Find where the given text appears and provide that cell's center as [x, y] coordinate. 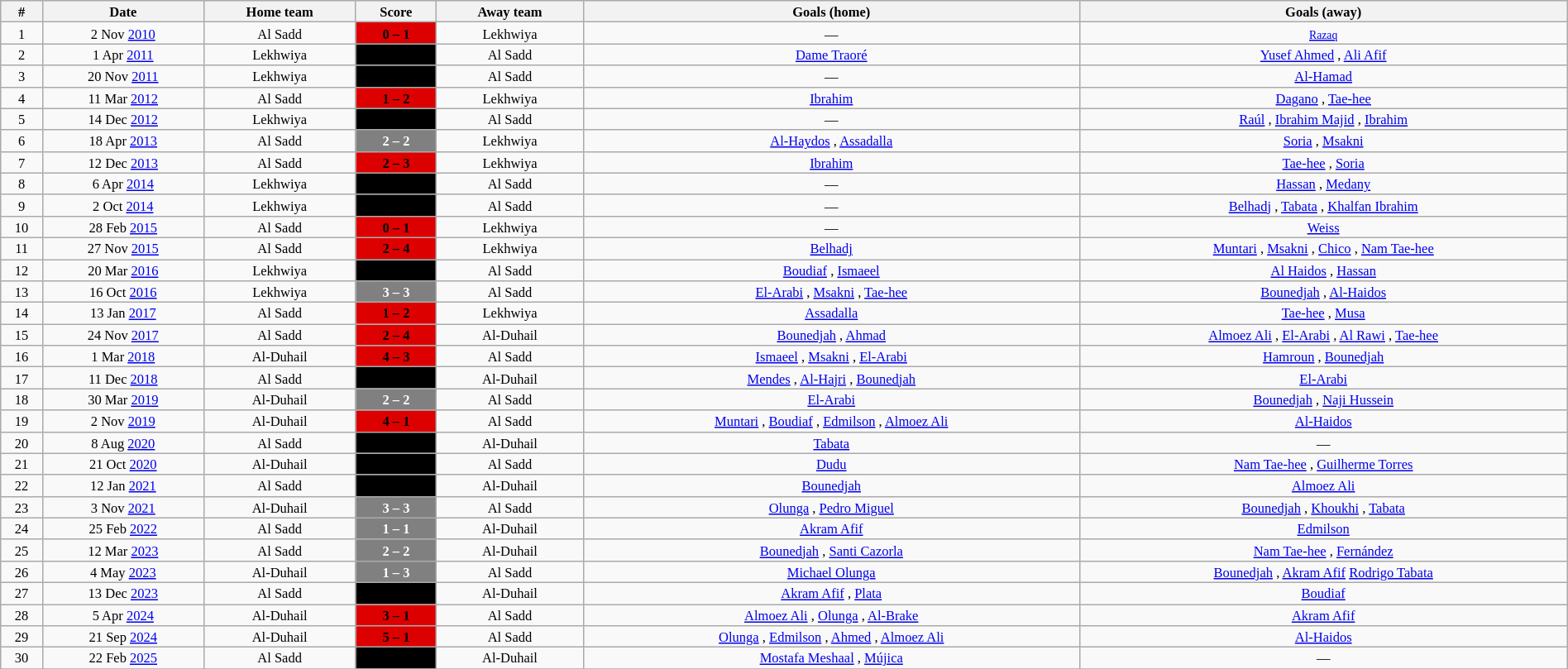
1 Mar 2018 [122, 356]
Dagano , Tae-hee [1323, 98]
21 Sep 2024 [122, 637]
Boudiaf [1323, 593]
Bounedjah [831, 485]
16 [22, 356]
# [22, 12]
Bounedjah , Ahmad [831, 335]
Bounedjah , Khoukhi , Tabata [1323, 507]
1 – 1 [395, 528]
2 [22, 55]
13 Dec 2023 [122, 593]
Tabata [831, 442]
Nam Tae-hee , Guilherme Torres [1323, 464]
24 [22, 528]
Al-Hamad [1323, 76]
Soria , Msakni [1323, 141]
16 Oct 2016 [122, 292]
Dame Traoré [831, 55]
Razaq [1323, 33]
20 [22, 442]
Ismaeel , Msakni , El-Arabi [831, 356]
30 Mar 2019 [122, 399]
29 [22, 637]
28 [22, 614]
25 [22, 550]
11 Mar 2012 [122, 98]
Date [122, 12]
Olunga , Pedro Miguel [831, 507]
21 [22, 464]
21 Oct 2020 [122, 464]
18 Apr 2013 [122, 141]
Almoez Ali [1323, 485]
15 [22, 335]
Edmilson [1323, 528]
4 – 3 [395, 356]
Boudiaf , Ismaeel [831, 270]
Assadalla [831, 313]
Bounedjah , Akram Afif Rodrigo Tabata [1323, 571]
28 Feb 2015 [122, 227]
10 [22, 227]
6 Apr 2014 [122, 184]
5 Apr 2024 [122, 614]
Away team [510, 12]
18 [22, 399]
13 Jan 2017 [122, 313]
12 Dec 2013 [122, 162]
27 [22, 593]
Mendes , Al-Hajri , Bounedjah [831, 378]
4 – 1 [395, 421]
26 [22, 571]
13 [22, 292]
Weiss [1323, 227]
Hassan , Medany [1323, 184]
2 – 0 [395, 658]
Michael Olunga [831, 571]
Raúl , Ibrahim Majid , Ibrahim [1323, 119]
Almoez Ali , Olunga , Al-Brake [831, 614]
Bounedjah , Santi Cazorla [831, 550]
Mostafa Meshaal , Mújica [831, 658]
4 May 2023 [122, 571]
Tae-hee , Soria [1323, 162]
Bounedjah , Naji Hussein [1323, 399]
17 [22, 378]
5 [22, 119]
Al-Haydos , Assadalla [831, 141]
2 Nov 2010 [122, 33]
Belhadj , Tabata , Khalfan Ibrahim [1323, 205]
Hamroun , Bounedjah [1323, 356]
Belhadj [831, 248]
Yusef Ahmed , Ali Afif [1323, 55]
7 [22, 162]
Score [395, 12]
22 [22, 485]
12 [22, 270]
1 Apr 2011 [122, 55]
12 Jan 2021 [122, 485]
27 Nov 2015 [122, 248]
14 Dec 2012 [122, 119]
2 Nov 2019 [122, 421]
Muntari , Boudiaf , Edmilson , Almoez Ali [831, 421]
Dudu [831, 464]
0 – 2 [395, 184]
11 Dec 2018 [122, 378]
20 Mar 2016 [122, 270]
3 [22, 76]
Nam Tae-hee , Fernández [1323, 550]
22 Feb 2025 [122, 658]
25 Feb 2022 [122, 528]
9 [22, 205]
12 Mar 2023 [122, 550]
Olunga , Edmilson , Ahmed , Almoez Ali [831, 637]
Almoez Ali , El-Arabi , Al Rawi , Tae-hee [1323, 335]
Home team [280, 12]
1 – 0 [395, 442]
24 Nov 2017 [122, 335]
14 [22, 313]
6 [22, 141]
2 Oct 2014 [122, 205]
20 Nov 2011 [122, 76]
Goals (home) [831, 12]
11 [22, 248]
Al Haidos , Hassan [1323, 270]
19 [22, 421]
5 – 1 [395, 637]
Bounedjah , Al-Haidos [1323, 292]
Goals (away) [1323, 12]
4 [22, 98]
8 [22, 184]
Akram Afif , Plata [831, 593]
Muntari , Msakni , Chico , Nam Tae-hee [1323, 248]
El-Arabi , Msakni , Tae-hee [831, 292]
30 [22, 658]
1 [22, 33]
Tae-hee , Musa [1323, 313]
23 [22, 507]
3 Nov 2021 [122, 507]
8 Aug 2020 [122, 442]
